Capture the cell that displays the provided text and extract its (x, y) central coordinate. 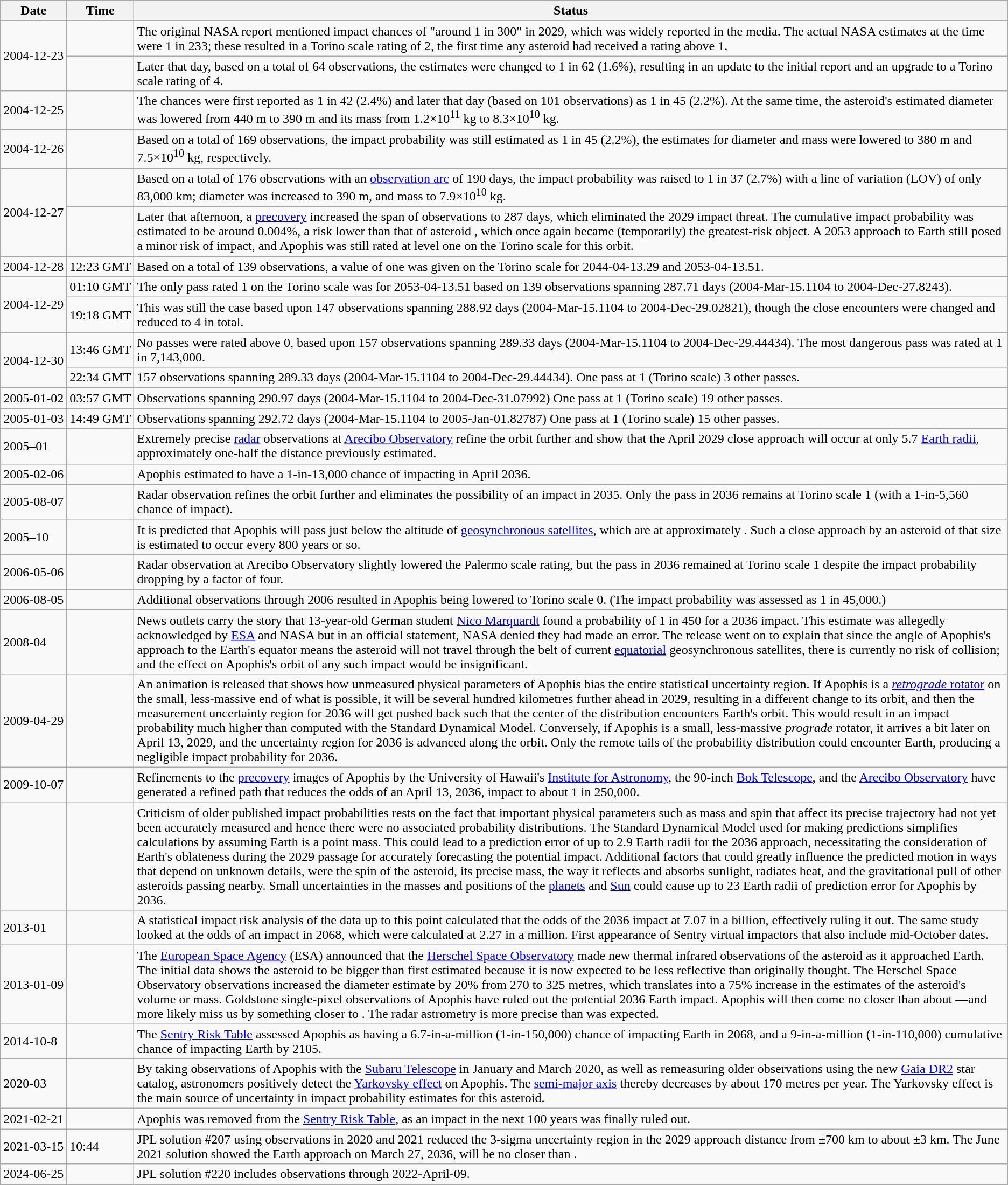
2004-12-30 (33, 360)
2004-12-25 (33, 110)
2004-12-27 (33, 212)
Apophis estimated to have a 1-in-13,000 chance of impacting in April 2036. (571, 474)
19:18 GMT (100, 315)
10:44 (100, 1146)
2005-01-03 (33, 419)
Apophis was removed from the Sentry Risk Table, as an impact in the next 100 years was finally ruled out. (571, 1119)
2005-02-06 (33, 474)
2006-05-06 (33, 572)
Status (571, 11)
Time (100, 11)
2006-08-05 (33, 600)
01:10 GMT (100, 287)
03:57 GMT (100, 398)
13:46 GMT (100, 350)
2024-06-25 (33, 1174)
2020-03 (33, 1084)
2021-03-15 (33, 1146)
22:34 GMT (100, 378)
2009-04-29 (33, 721)
2021-02-21 (33, 1119)
Observations spanning 290.97 days (2004-Mar-15.1104 to 2004-Dec-31.07992) One pass at 1 (Torino scale) 19 other passes. (571, 398)
Additional observations through 2006 resulted in Apophis being lowered to Torino scale 0. (The impact probability was assessed as 1 in 45,000.) (571, 600)
2008-04 (33, 642)
Observations spanning 292.72 days (2004-Mar-15.1104 to 2005-Jan-01.82787) One pass at 1 (Torino scale) 15 other passes. (571, 419)
2005-08-07 (33, 502)
2013-01 (33, 928)
2005–01 (33, 446)
14:49 GMT (100, 419)
2004-12-29 (33, 305)
2013-01-09 (33, 985)
2004-12-23 (33, 56)
Date (33, 11)
2005-01-02 (33, 398)
157 observations spanning 289.33 days (2004-Mar-15.1104 to 2004-Dec-29.44434). One pass at 1 (Torino scale) 3 other passes. (571, 378)
12:23 GMT (100, 267)
2009-10-07 (33, 785)
2004-12-28 (33, 267)
2005–10 (33, 536)
2004-12-26 (33, 149)
2014-10-8 (33, 1042)
Based on a total of 139 observations, a value of one was given on the Torino scale for 2044-04-13.29 and 2053-04-13.51. (571, 267)
JPL solution #220 includes observations through 2022-April-09. (571, 1174)
